Pinpoint the cell where the given text exists, returning its (X, Y) midpoint coordinate. 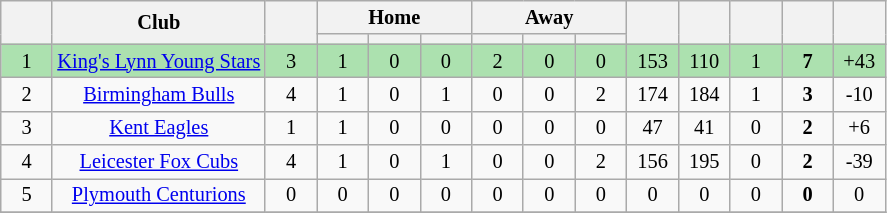
Away (550, 17)
Home (394, 17)
7 (808, 61)
Leicester Fox Cubs (158, 162)
Kent Eagles (158, 128)
110 (704, 61)
+43 (859, 61)
5 (27, 195)
153 (653, 61)
King's Lynn Young Stars (158, 61)
Birmingham Bulls (158, 94)
+6 (859, 128)
Club (158, 22)
Plymouth Centurions (158, 195)
-10 (859, 94)
47 (653, 128)
184 (704, 94)
41 (704, 128)
-39 (859, 162)
156 (653, 162)
195 (704, 162)
174 (653, 94)
